Detect which cell encompasses the target text, then output its (x, y) center coordinate. 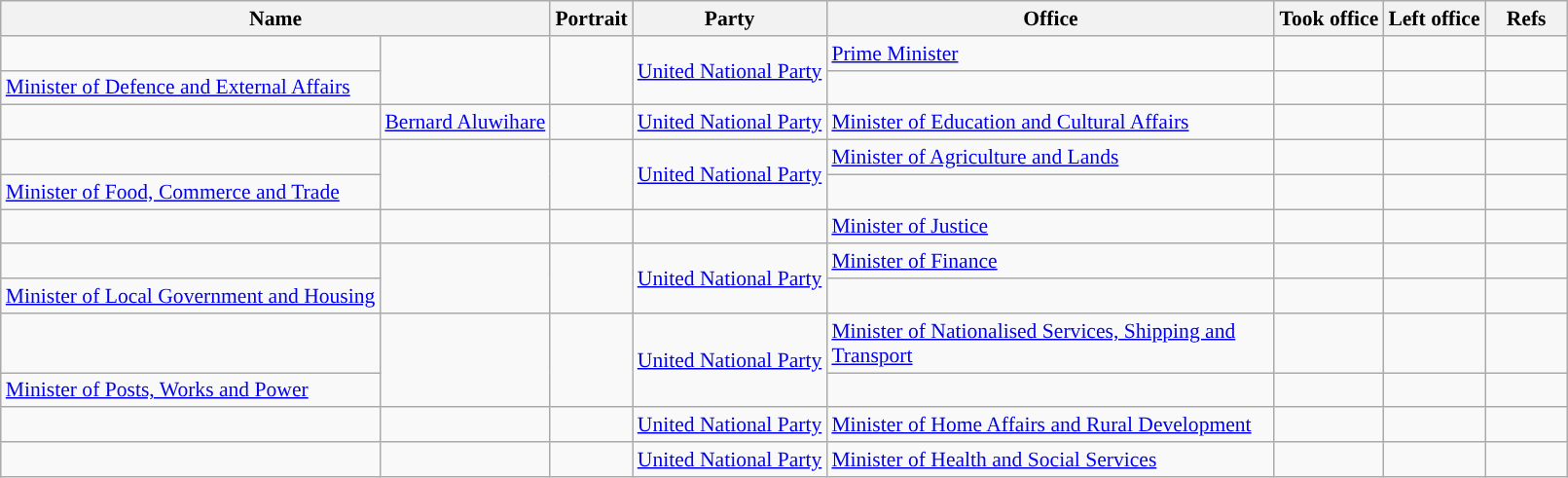
Minister of Nationalised Services, Shipping and Transport (1050, 343)
Minister of Finance (1050, 262)
Portrait (591, 18)
Minister of Education and Cultural Affairs (1050, 123)
Minister of Justice (1050, 227)
Bernard Aluwihare (465, 123)
Minister of Home Affairs and Rural Development (1050, 425)
Minister of Local Government and Housing (191, 296)
Minister of Defence and External Affairs (191, 88)
Left office (1434, 18)
Minister of Posts, Works and Power (191, 390)
Office (1050, 18)
Took office (1329, 18)
Refs (1526, 18)
Name (276, 18)
Prime Minister (1050, 54)
Minister of Health and Social Services (1050, 460)
Party (730, 18)
Minister of Food, Commerce and Trade (191, 192)
Minister of Agriculture and Lands (1050, 158)
